Search for the cell housing the specified text and yield its (x, y) center coordinate. 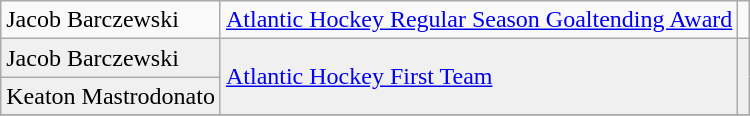
Atlantic Hockey Regular Season Goaltending Award (478, 20)
Keaton Mastrodonato (111, 96)
Atlantic Hockey First Team (478, 77)
